Locate the cell with the specified text and output its (x, y) center coordinate. 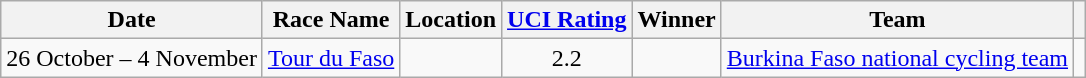
Date (132, 20)
Team (897, 20)
Winner (676, 20)
Location (451, 20)
26 October – 4 November (132, 58)
Tour du Faso (330, 58)
2.2 (567, 58)
UCI Rating (567, 20)
Race Name (330, 20)
Burkina Faso national cycling team (897, 58)
